Pinpoint the cell where the given text exists, returning its [X, Y] midpoint coordinate. 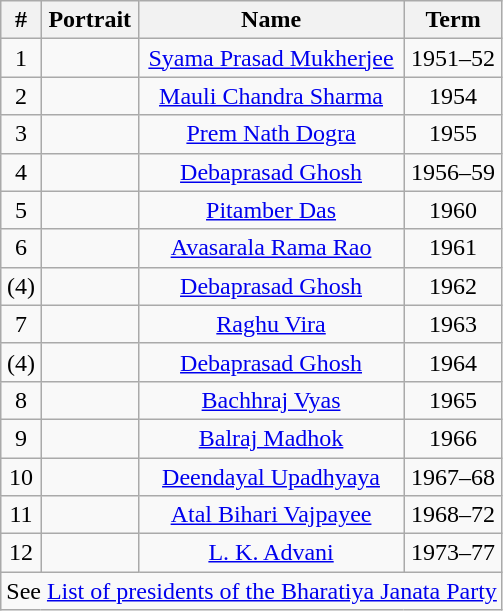
1962 [454, 286]
Avasarala Rama Rao [271, 248]
1964 [454, 362]
1965 [454, 400]
Name [271, 20]
10 [21, 477]
5 [21, 210]
1961 [454, 248]
Atal Bihari Vajpayee [271, 515]
1951–52 [454, 58]
1956–59 [454, 172]
1966 [454, 438]
Balraj Madhok [271, 438]
7 [21, 324]
# [21, 20]
Syama Prasad Mukherjee [271, 58]
Mauli Chandra Sharma [271, 96]
L. K. Advani [271, 553]
9 [21, 438]
Raghu Vira [271, 324]
Bachhraj Vyas [271, 400]
3 [21, 134]
1960 [454, 210]
Portrait [90, 20]
Deendayal Upadhyaya [271, 477]
12 [21, 553]
1954 [454, 96]
Pitamber Das [271, 210]
1963 [454, 324]
1967–68 [454, 477]
1 [21, 58]
11 [21, 515]
4 [21, 172]
2 [21, 96]
See List of presidents of the Bharatiya Janata Party [252, 591]
1955 [454, 134]
6 [21, 248]
1973–77 [454, 553]
Prem Nath Dogra [271, 134]
Term [454, 20]
8 [21, 400]
1968–72 [454, 515]
